Scan for the cell matching the given text and deliver its (X, Y) coordinate at center. 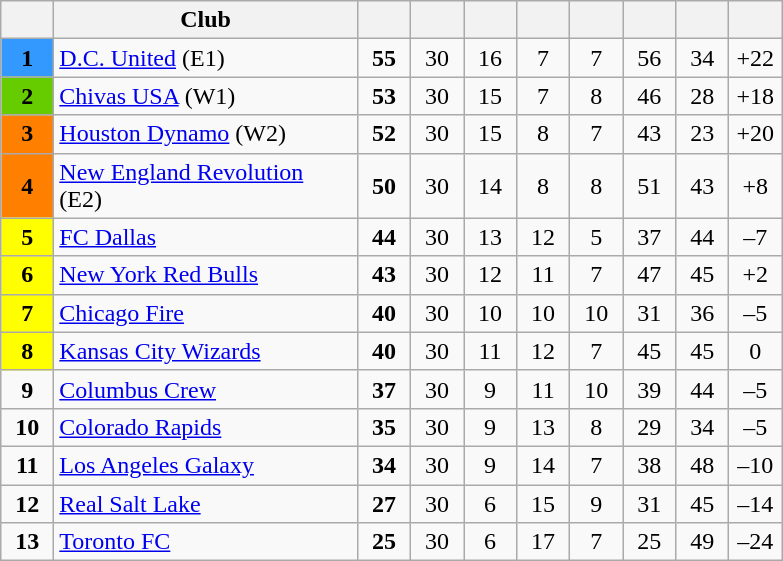
–14 (756, 503)
+8 (756, 186)
–10 (756, 465)
39 (650, 389)
Club (206, 20)
Toronto FC (206, 542)
–7 (756, 237)
Real Salt Lake (206, 503)
New England Revolution (E2) (206, 186)
+2 (756, 275)
Chivas USA (W1) (206, 96)
36 (702, 313)
Los Angeles Galaxy (206, 465)
56 (650, 58)
–24 (756, 542)
Kansas City Wizards (206, 351)
27 (384, 503)
49 (702, 542)
38 (650, 465)
+18 (756, 96)
46 (650, 96)
48 (702, 465)
17 (544, 542)
35 (384, 427)
Columbus Crew (206, 389)
D.C. United (E1) (206, 58)
New York Red Bulls (206, 275)
28 (702, 96)
50 (384, 186)
51 (650, 186)
3 (28, 134)
Houston Dynamo (W2) (206, 134)
29 (650, 427)
23 (702, 134)
4 (28, 186)
55 (384, 58)
53 (384, 96)
Chicago Fire (206, 313)
FC Dallas (206, 237)
0 (756, 351)
1 (28, 58)
+22 (756, 58)
2 (28, 96)
+20 (756, 134)
52 (384, 134)
16 (490, 58)
Colorado Rapids (206, 427)
47 (650, 275)
